Return the [X, Y] coordinate for the center point of the cell that contains the specified text.  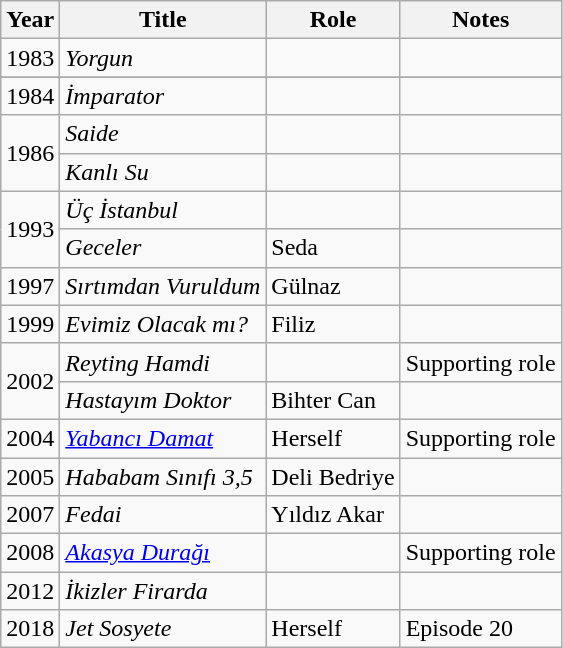
2018 [30, 629]
İmparator [163, 96]
Yabancı Damat [163, 438]
Jet Sosyete [163, 629]
Kanlı Su [163, 172]
Year [30, 20]
1997 [30, 286]
1993 [30, 229]
Üç İstanbul [163, 210]
1984 [30, 96]
2004 [30, 438]
2005 [30, 477]
Akasya Durağı [163, 553]
1986 [30, 153]
Bihter Can [333, 400]
Yıldız Akar [333, 515]
Role [333, 20]
Geceler [163, 248]
Hababam Sınıfı 3,5 [163, 477]
2007 [30, 515]
Title [163, 20]
2012 [30, 591]
Fedai [163, 515]
1983 [30, 58]
1999 [30, 324]
Episode 20 [480, 629]
2008 [30, 553]
Reyting Hamdi [163, 362]
Saide [163, 134]
Yorgun [163, 58]
Seda [333, 248]
İkizler Firarda [163, 591]
2002 [30, 381]
Sırtımdan Vuruldum [163, 286]
Hastayım Doktor [163, 400]
Deli Bedriye [333, 477]
Notes [480, 20]
Gülnaz [333, 286]
Filiz [333, 324]
Evimiz Olacak mı? [163, 324]
